Return [x, y] of the center of cell containing provided text 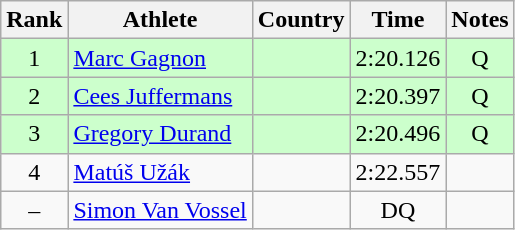
– [34, 210]
Rank [34, 20]
Matúš Užák [160, 172]
DQ [398, 210]
Notes [480, 20]
Country [301, 20]
Cees Juffermans [160, 96]
1 [34, 58]
Gregory Durand [160, 134]
2:20.496 [398, 134]
2 [34, 96]
2:20.126 [398, 58]
Athlete [160, 20]
2:22.557 [398, 172]
2:20.397 [398, 96]
4 [34, 172]
Time [398, 20]
3 [34, 134]
Marc Gagnon [160, 58]
Simon Van Vossel [160, 210]
